From the cell containing the given text, extract its center point as [x, y] coordinate. 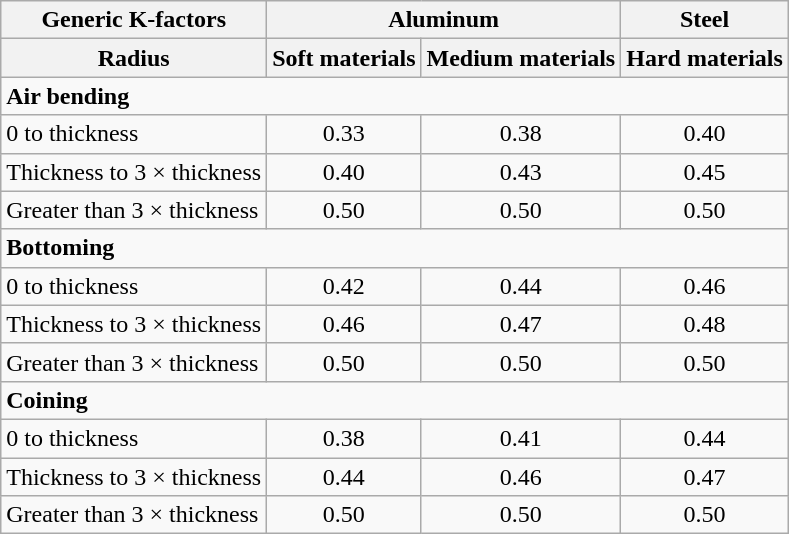
Aluminum [444, 20]
0.41 [521, 438]
Coining [395, 400]
Generic K-factors [134, 20]
Steel [705, 20]
0.48 [705, 324]
0.43 [521, 172]
0.33 [344, 134]
Soft materials [344, 58]
0.42 [344, 286]
Air bending [395, 96]
Radius [134, 58]
Medium materials [521, 58]
0.45 [705, 172]
Hard materials [705, 58]
Bottoming [395, 248]
